Provide the (X, Y) coordinate of the cell's center where the given text is located.  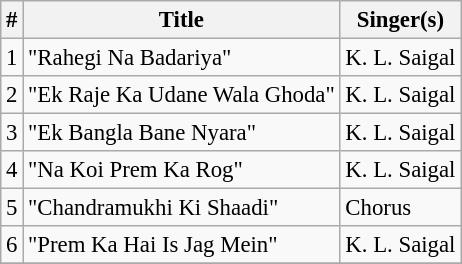
5 (12, 208)
1 (12, 58)
"Ek Bangla Bane Nyara" (182, 133)
2 (12, 95)
4 (12, 170)
6 (12, 245)
"Rahegi Na Badariya" (182, 58)
"Chandramukhi Ki Shaadi" (182, 208)
# (12, 20)
"Na Koi Prem Ka Rog" (182, 170)
"Prem Ka Hai Is Jag Mein" (182, 245)
Chorus (400, 208)
3 (12, 133)
Singer(s) (400, 20)
"Ek Raje Ka Udane Wala Ghoda" (182, 95)
Title (182, 20)
